Find where the given text appears and provide that cell's center as (x, y) coordinate. 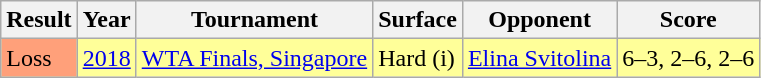
Tournament (254, 20)
Elina Svitolina (539, 58)
Score (688, 20)
6–3, 2–6, 2–6 (688, 58)
Opponent (539, 20)
Loss (39, 58)
WTA Finals, Singapore (254, 58)
Year (106, 20)
2018 (106, 58)
Hard (i) (418, 58)
Result (39, 20)
Surface (418, 20)
